Detect which cell encompasses the target text, then output its (X, Y) center coordinate. 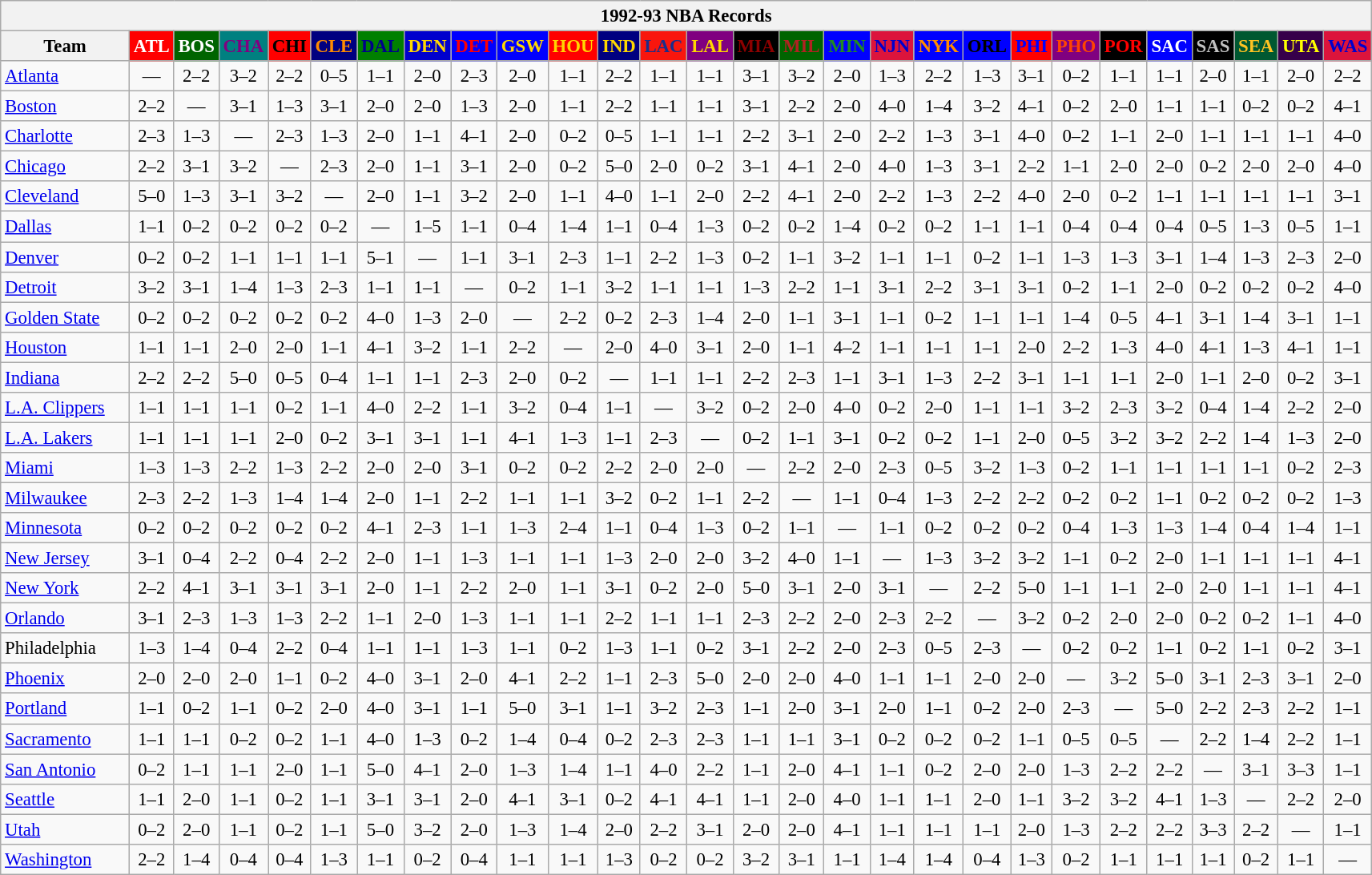
Indiana (66, 377)
CLE (333, 46)
2–4 (573, 528)
MIA (756, 46)
DEN (428, 46)
5–1 (381, 257)
MIL (802, 46)
Minnesota (66, 528)
Seattle (66, 799)
IND (619, 46)
UTA (1301, 46)
HOU (573, 46)
Denver (66, 257)
BOS (196, 46)
CHI (289, 46)
GSW (522, 46)
Chicago (66, 167)
Orlando (66, 619)
WAS (1348, 46)
Houston (66, 347)
LAC (663, 46)
Milwaukee (66, 498)
NJN (892, 46)
SAC (1169, 46)
SAS (1213, 46)
L.A. Lakers (66, 437)
DAL (381, 46)
Miami (66, 468)
4–2 (847, 347)
Cleveland (66, 196)
POR (1123, 46)
New Jersey (66, 558)
Sacramento (66, 739)
L.A. Clippers (66, 408)
SEA (1256, 46)
Team (66, 46)
DET (474, 46)
PHO (1076, 46)
Atlanta (66, 76)
Philadelphia (66, 648)
Washington (66, 860)
Phoenix (66, 679)
Boston (66, 107)
ATL (151, 46)
1–5 (428, 227)
LAL (710, 46)
Dallas (66, 227)
Detroit (66, 287)
Portland (66, 709)
San Antonio (66, 769)
NYK (939, 46)
PHI (1032, 46)
New York (66, 588)
MIN (847, 46)
Utah (66, 829)
Charlotte (66, 136)
1992-93 NBA Records (686, 16)
ORL (987, 46)
CHA (243, 46)
Golden State (66, 317)
